Search for the cell housing the specified text and yield its [x, y] center coordinate. 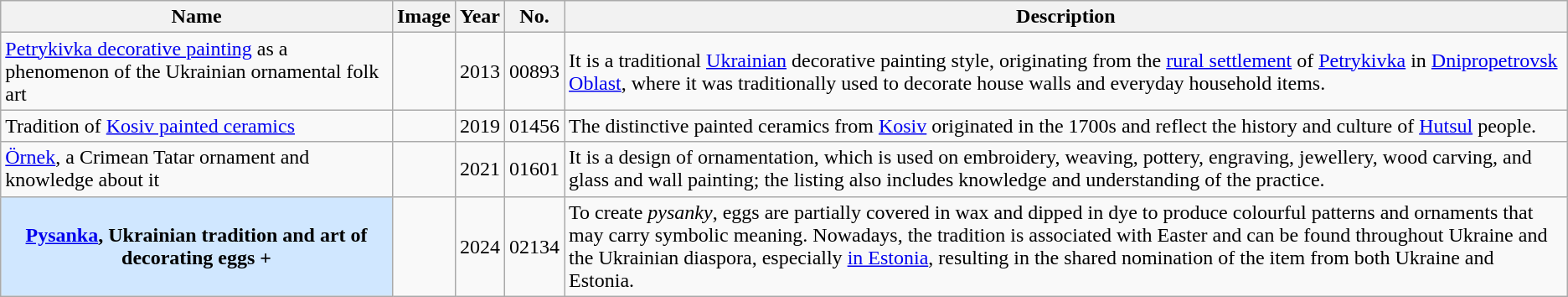
No. [534, 17]
The distinctive painted ceramics from Kosiv originated in the 1700s and reflect the history and culture of Hutsul people. [1066, 126]
Petrykivka decorative painting as a phenomenon of the Ukrainian ornamental folk art [197, 71]
2019 [479, 126]
02134 [534, 247]
2021 [479, 169]
Year [479, 17]
Pysanka, Ukrainian tradition and art of decorating eggs + [197, 247]
01456 [534, 126]
2024 [479, 247]
01601 [534, 169]
Description [1066, 17]
Örnek, a Crimean Tatar ornament and knowledge about it [197, 169]
00893 [534, 71]
2013 [479, 71]
Name [197, 17]
Image [424, 17]
Tradition of Kosiv painted ceramics [197, 126]
